Pinpoint the cell where the given text exists, returning its (x, y) midpoint coordinate. 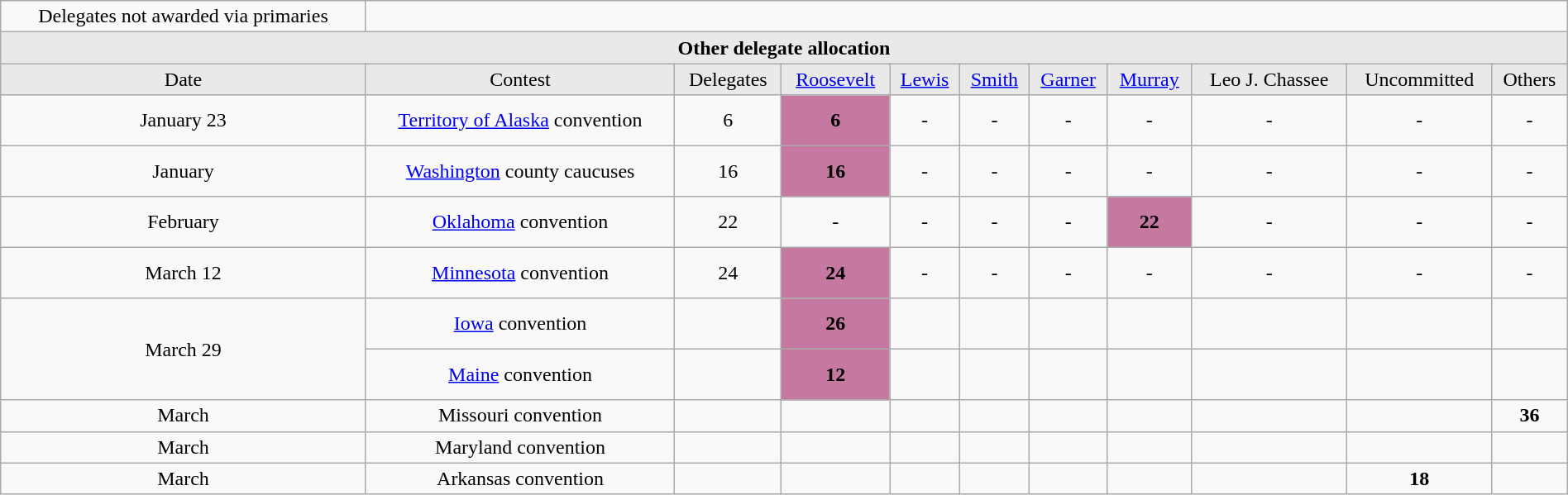
February (184, 222)
Contest (520, 79)
March 29 (184, 349)
Murray (1150, 79)
Arkansas convention (520, 478)
January 23 (184, 121)
Maryland convention (520, 447)
Garner (1068, 79)
Territory of Alaska convention (520, 121)
Maine convention (520, 374)
Missouri convention (520, 416)
18 (1419, 478)
Lewis (925, 79)
Iowa convention (520, 324)
Minnesota convention (520, 273)
Oklahoma convention (520, 222)
Uncommitted (1419, 79)
Other delegate allocation (784, 48)
Washington county caucuses (520, 171)
January (184, 171)
Delegates (728, 79)
Others (1530, 79)
Roosevelt (835, 79)
36 (1530, 416)
Date (184, 79)
Smith (995, 79)
Leo J. Chassee (1269, 79)
12 (835, 374)
March 12 (184, 273)
26 (835, 324)
Delegates not awarded via primaries (184, 17)
